Provide the [x, y] coordinate of the cell's center where the given text is located.  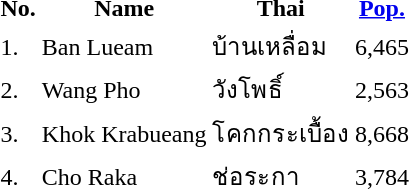
บ้านเหลื่อม [281, 46]
Wang Pho [124, 90]
โคกกระเบื้อง [281, 133]
Ban Lueam [124, 46]
Khok Krabueang [124, 133]
วังโพธิ์ [281, 90]
